Return the (X, Y) coordinate for the center point of the cell that contains the specified text.  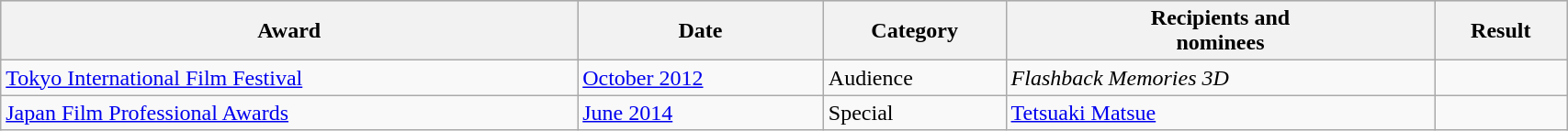
Result (1501, 31)
Tokyo International Film Festival (289, 78)
Special (915, 113)
Date (701, 31)
Recipients and nominees (1220, 31)
Category (915, 31)
Award (289, 31)
June 2014 (701, 113)
Flashback Memories 3D (1220, 78)
Audience (915, 78)
Tetsuaki Matsue (1220, 113)
Japan Film Professional Awards (289, 113)
October 2012 (701, 78)
